Search for the cell housing the specified text and yield its (X, Y) center coordinate. 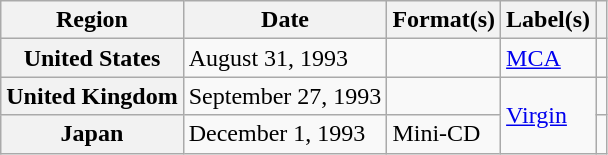
United States (92, 58)
Label(s) (548, 20)
MCA (548, 58)
Mini-CD (444, 134)
Virgin (548, 115)
August 31, 1993 (285, 58)
United Kingdom (92, 96)
September 27, 1993 (285, 96)
Japan (92, 134)
Region (92, 20)
Date (285, 20)
Format(s) (444, 20)
December 1, 1993 (285, 134)
